Determine the [x, y] coordinate at the center of the cell enclosing the given text.  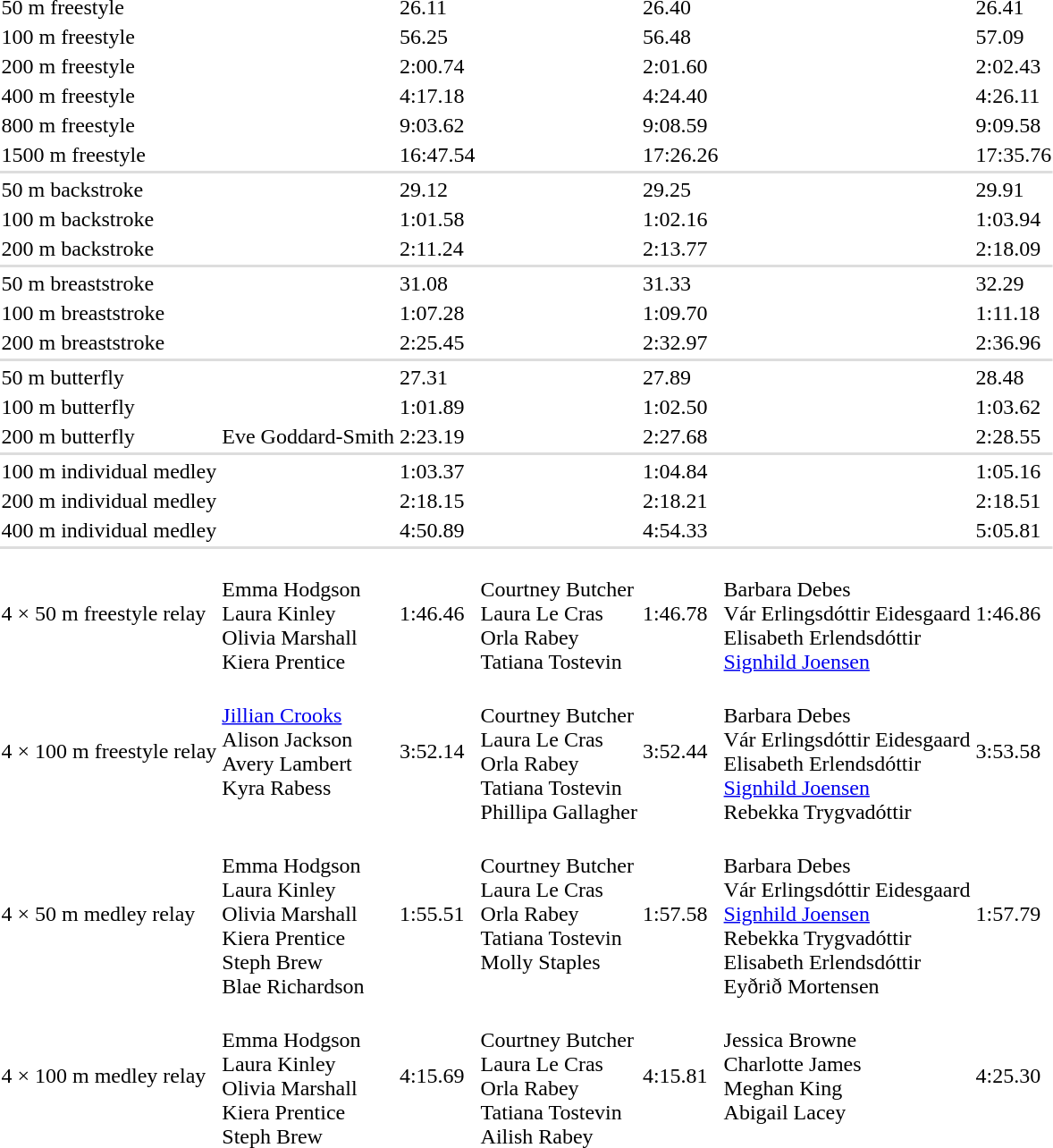
Courtney ButcherLaura Le CrasOrla RabeyTatiana TostevinMolly Staples [559, 914]
1:02.50 [680, 407]
50 m breaststroke [109, 283]
16:47.54 [437, 155]
1:03.94 [1014, 219]
31.33 [680, 283]
1:46.78 [680, 613]
Barbara DebesVár Erlingsdóttir EidesgaardElisabeth ErlendsdóttirSignhild Joensen [847, 613]
800 m freestyle [109, 125]
2:18.51 [1014, 501]
1:11.18 [1014, 313]
31.08 [437, 283]
2:02.43 [1014, 66]
2:28.55 [1014, 436]
Courtney ButcherLaura Le CrasOrla RabeyTatiana Tostevin [559, 613]
17:35.76 [1014, 155]
200 m butterfly [109, 436]
2:18.21 [680, 501]
57.09 [1014, 37]
5:05.81 [1014, 530]
4:24.40 [680, 96]
400 m individual medley [109, 530]
200 m breaststroke [109, 342]
2:23.19 [437, 436]
200 m freestyle [109, 66]
27.31 [437, 377]
1:55.51 [437, 914]
4 × 100 m freestyle relay [109, 751]
1:46.46 [437, 613]
4:54.33 [680, 530]
100 m individual medley [109, 471]
3:52.44 [680, 751]
3:53.58 [1014, 751]
2:18.09 [1014, 249]
2:18.15 [437, 501]
4 × 50 m medley relay [109, 914]
1:46.86 [1014, 613]
4:26.11 [1014, 96]
29.91 [1014, 190]
2:11.24 [437, 249]
Emma HodgsonLaura KinleyOlivia MarshallKiera Prentice [308, 613]
1:04.84 [680, 471]
1500 m freestyle [109, 155]
29.25 [680, 190]
1:57.79 [1014, 914]
2:00.74 [437, 66]
4:50.89 [437, 530]
27.89 [680, 377]
400 m freestyle [109, 96]
1:01.58 [437, 219]
56.25 [437, 37]
2:01.60 [680, 66]
Jillian CrooksAlison JacksonAvery LambertKyra Rabess [308, 751]
56.48 [680, 37]
Eve Goddard-Smith [308, 436]
Courtney ButcherLaura Le CrasOrla RabeyTatiana TostevinPhillipa Gallagher [559, 751]
32.29 [1014, 283]
3:52.14 [437, 751]
1:09.70 [680, 313]
9:08.59 [680, 125]
100 m freestyle [109, 37]
200 m individual medley [109, 501]
1:02.16 [680, 219]
Emma HodgsonLaura KinleyOlivia MarshallKiera PrenticeSteph Brew Blae Richardson [308, 914]
1:57.58 [680, 914]
Barbara DebesVár Erlingsdóttir EidesgaardSignhild JoensenRebekka TrygvadóttirElisabeth Erlendsdóttir Eyðrið Mortensen [847, 914]
1:03.62 [1014, 407]
100 m backstroke [109, 219]
Barbara DebesVár Erlingsdóttir EidesgaardElisabeth ErlendsdóttirSignhild JoensenRebekka Trygvadóttir [847, 751]
29.12 [437, 190]
28.48 [1014, 377]
50 m backstroke [109, 190]
100 m butterfly [109, 407]
1:05.16 [1014, 471]
1:03.37 [437, 471]
200 m backstroke [109, 249]
17:26.26 [680, 155]
2:13.77 [680, 249]
4 × 50 m freestyle relay [109, 613]
2:27.68 [680, 436]
50 m butterfly [109, 377]
2:25.45 [437, 342]
2:36.96 [1014, 342]
9:03.62 [437, 125]
2:32.97 [680, 342]
4:17.18 [437, 96]
100 m breaststroke [109, 313]
1:07.28 [437, 313]
1:01.89 [437, 407]
9:09.58 [1014, 125]
